Capture the cell that displays the provided text and extract its (X, Y) central coordinate. 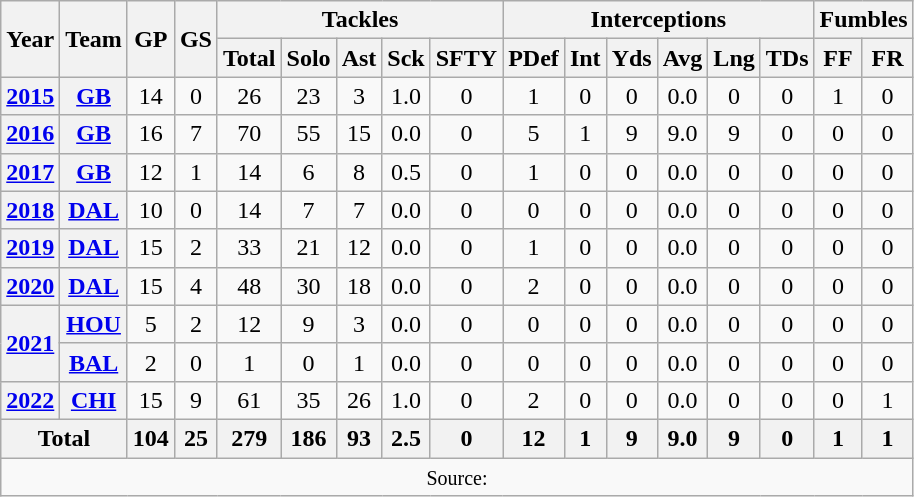
Sck (406, 58)
2017 (30, 172)
2015 (30, 96)
104 (150, 438)
2022 (30, 400)
PDef (534, 58)
Lng (734, 58)
93 (359, 438)
2016 (30, 134)
TDs (787, 58)
Tackles (360, 20)
25 (196, 438)
2020 (30, 286)
BAL (94, 362)
2019 (30, 248)
23 (308, 96)
Team (94, 39)
Interceptions (658, 20)
Source: (457, 477)
HOU (94, 324)
Yds (632, 58)
Solo (308, 58)
8 (359, 172)
4 (196, 286)
16 (150, 134)
18 (359, 286)
FR (888, 58)
GS (196, 39)
70 (249, 134)
Year (30, 39)
2018 (30, 210)
10 (150, 210)
0.5 (406, 172)
48 (249, 286)
30 (308, 286)
2021 (30, 343)
186 (308, 438)
SFTY (466, 58)
6 (308, 172)
Avg (682, 58)
2.5 (406, 438)
Fumbles (864, 20)
Int (585, 58)
33 (249, 248)
CHI (94, 400)
61 (249, 400)
55 (308, 134)
GP (150, 39)
279 (249, 438)
Ast (359, 58)
21 (308, 248)
FF (838, 58)
35 (308, 400)
